Detect which cell encompasses the target text, then output its [X, Y] center coordinate. 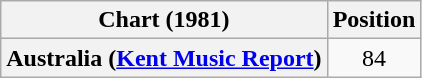
Australia (Kent Music Report) [164, 58]
Chart (1981) [164, 20]
84 [374, 58]
Position [374, 20]
